Determine the [X, Y] coordinate at the center of the cell enclosing the given text.  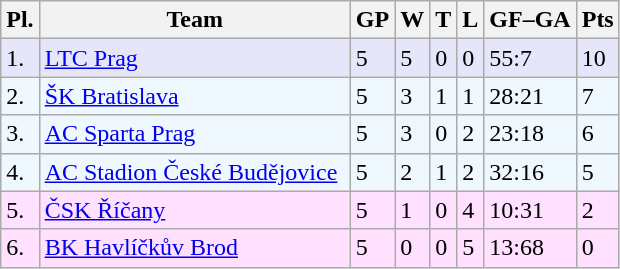
7 [598, 96]
23:18 [530, 134]
6. [20, 248]
5. [20, 210]
ČSK Říčany [194, 210]
GF–GA [530, 20]
13:68 [530, 248]
BK Havlíčkův Brod [194, 248]
32:16 [530, 172]
LTC Prag [194, 58]
Team [194, 20]
6 [598, 134]
Pl. [20, 20]
AC Stadion České Budějovice [194, 172]
3. [20, 134]
10 [598, 58]
1. [20, 58]
GP [372, 20]
10:31 [530, 210]
AC Sparta Prag [194, 134]
4. [20, 172]
W [412, 20]
2. [20, 96]
L [470, 20]
Pts [598, 20]
T [444, 20]
55:7 [530, 58]
4 [470, 210]
28:21 [530, 96]
ŠK Bratislava [194, 96]
